Detect which cell encompasses the target text, then output its [x, y] center coordinate. 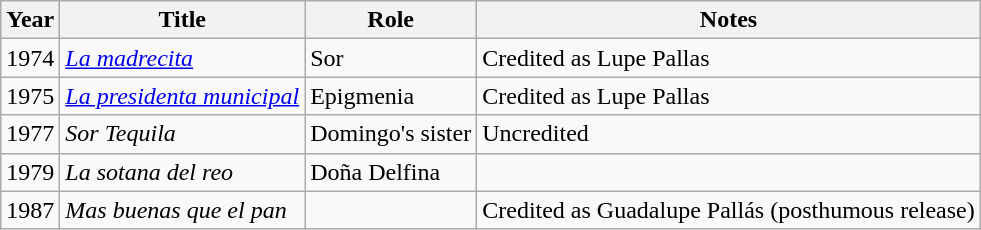
1977 [30, 134]
Mas buenas que el pan [182, 210]
1987 [30, 210]
Domingo's sister [391, 134]
Doña Delfina [391, 172]
La madrecita [182, 58]
Uncredited [729, 134]
Title [182, 20]
Role [391, 20]
Credited as Guadalupe Pallás (posthumous release) [729, 210]
Notes [729, 20]
Sor Tequila [182, 134]
1974 [30, 58]
La presidenta municipal [182, 96]
Year [30, 20]
La sotana del reo [182, 172]
1979 [30, 172]
1975 [30, 96]
Sor [391, 58]
Epigmenia [391, 96]
